Pinpoint the cell where the given text exists, returning its [x, y] midpoint coordinate. 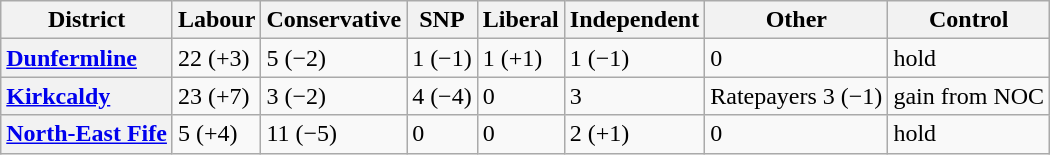
Liberal [520, 20]
SNP [442, 20]
Labour [216, 20]
North-East Fife [87, 134]
23 (+7) [216, 96]
District [87, 20]
2 (+1) [634, 134]
11 (−5) [334, 134]
Ratepayers 3 (−1) [796, 96]
1 (+1) [520, 58]
gain from NOC [969, 96]
Other [796, 20]
Conservative [334, 20]
Independent [634, 20]
Control [969, 20]
Dunfermline [87, 58]
3 (−2) [334, 96]
5 (+4) [216, 134]
3 [634, 96]
5 (−2) [334, 58]
Kirkcaldy [87, 96]
22 (+3) [216, 58]
4 (−4) [442, 96]
